Capture the cell that displays the provided text and extract its (x, y) central coordinate. 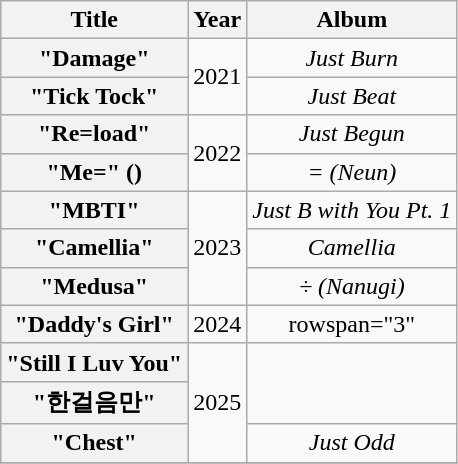
÷ (Nanugi) (352, 286)
2024 (218, 324)
"Me=" () (94, 172)
"Still I Luv You" (94, 362)
"Tick Tock" (94, 96)
Title (94, 20)
2022 (218, 153)
Camellia (352, 248)
"Chest" (94, 443)
2023 (218, 248)
"Damage" (94, 58)
Just Odd (352, 443)
Just Burn (352, 58)
"Daddy's Girl" (94, 324)
Just B with You Pt. 1 (352, 210)
"Medusa" (94, 286)
"MBTI" (94, 210)
"Camellia" (94, 248)
2021 (218, 77)
rowspan="3" (352, 324)
Just Beat (352, 96)
Year (218, 20)
Album (352, 20)
= (Neun) (352, 172)
"한걸음만" (94, 402)
2025 (218, 402)
Just Begun (352, 134)
"Re=load" (94, 134)
